From the cell containing the given text, extract its center point as (x, y) coordinate. 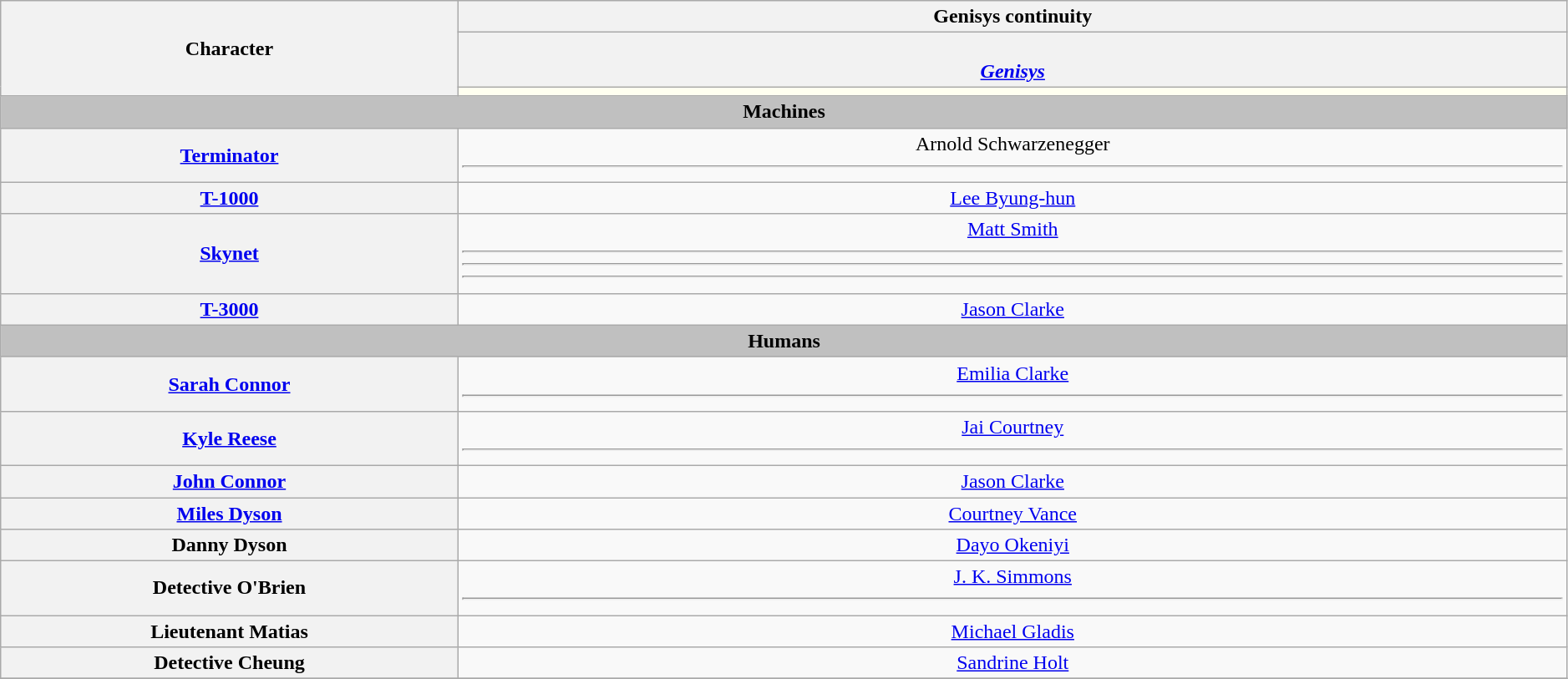
Skynet (230, 254)
Courtney Vance (1012, 514)
Detective O'Brien (230, 588)
Lee Byung-hun (1012, 198)
Arnold Schwarzenegger (1012, 155)
Detective Cheung (230, 663)
Terminator (230, 155)
Genisys continuity (1012, 17)
Danny Dyson (230, 545)
Character (230, 48)
Jai Courtney (1012, 438)
J. K. Simmons (1012, 588)
Humans (784, 341)
John Connor (230, 481)
T-1000 (230, 198)
Dayo Okeniyi (1012, 545)
Kyle Reese (230, 438)
Genisys (1012, 60)
Sarah Connor (230, 384)
Emilia Clarke (1012, 384)
Sandrine Holt (1012, 663)
T-3000 (230, 309)
Lieutenant Matias (230, 631)
Michael Gladis (1012, 631)
Miles Dyson (230, 514)
Matt Smith (1012, 254)
Machines (784, 112)
